Return [x, y] of the center of cell containing provided text 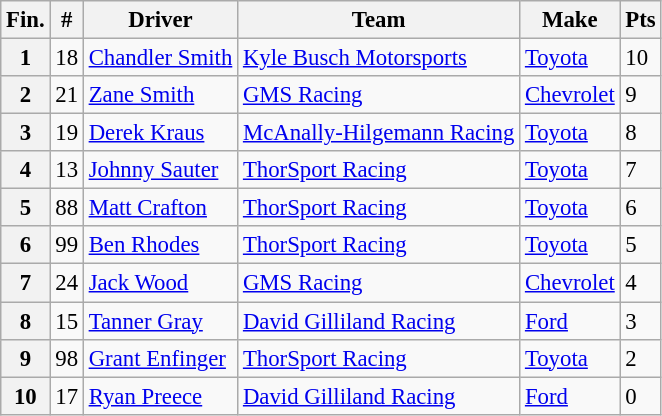
Tanner Gray [160, 321]
Fin. [26, 20]
Driver [160, 20]
Grant Enfinger [160, 358]
Jack Wood [160, 283]
Ryan Preece [160, 396]
Pts [640, 20]
Make [570, 20]
1 [26, 58]
Zane Smith [160, 95]
17 [66, 396]
15 [66, 321]
98 [66, 358]
Derek Kraus [160, 133]
Johnny Sauter [160, 170]
Kyle Busch Motorsports [379, 58]
19 [66, 133]
Ben Rhodes [160, 245]
Matt Crafton [160, 208]
Chandler Smith [160, 58]
18 [66, 58]
# [66, 20]
88 [66, 208]
24 [66, 283]
0 [640, 396]
13 [66, 170]
21 [66, 95]
McAnally-Hilgemann Racing [379, 133]
99 [66, 245]
Team [379, 20]
